Return (X, Y) of the center of cell containing provided text 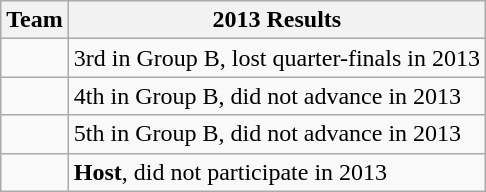
Team (35, 20)
3rd in Group B, lost quarter-finals in 2013 (276, 58)
4th in Group B, did not advance in 2013 (276, 96)
Host, did not participate in 2013 (276, 172)
5th in Group B, did not advance in 2013 (276, 134)
2013 Results (276, 20)
